Capture the cell that displays the provided text and extract its (x, y) central coordinate. 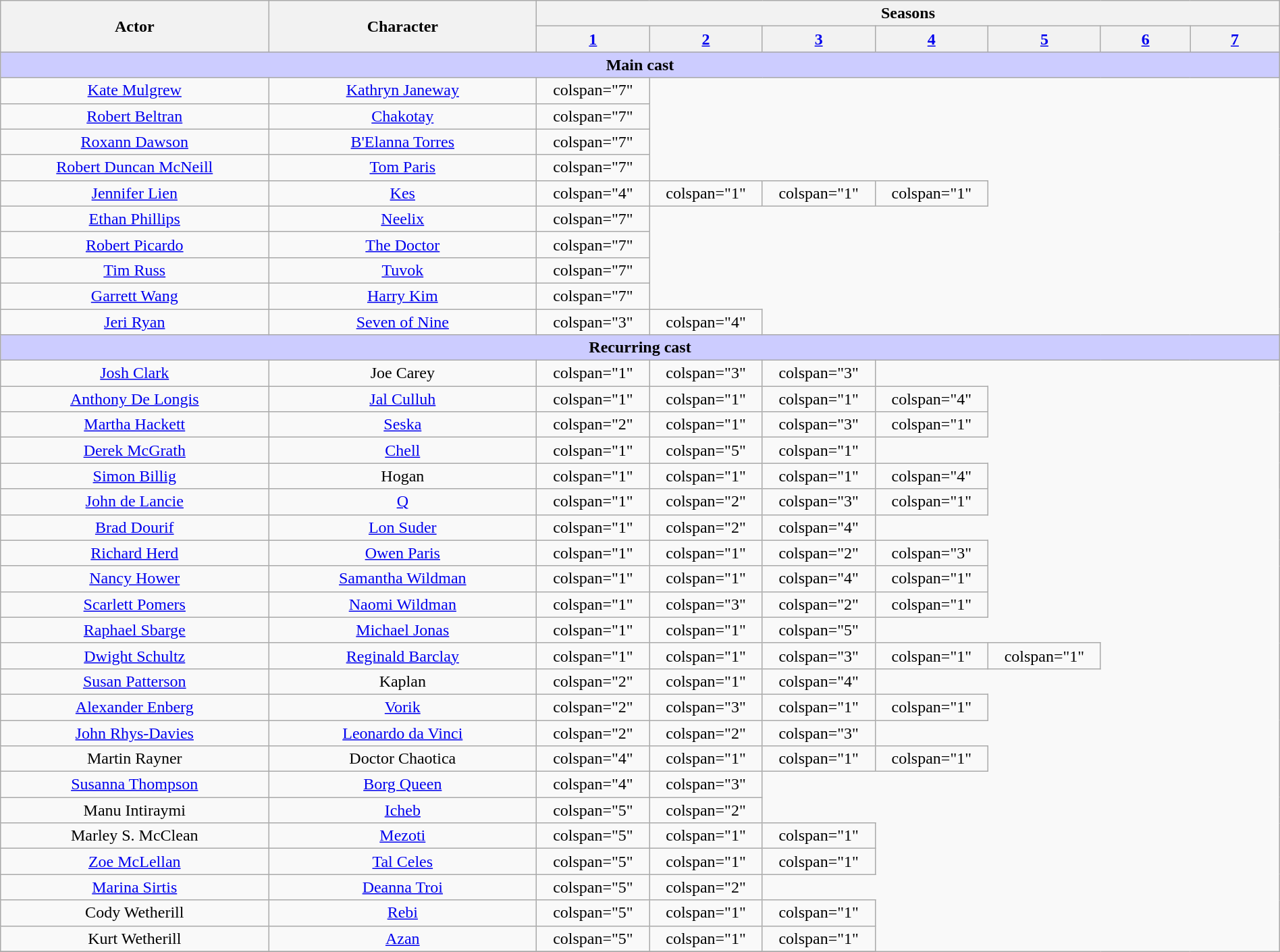
Seska (402, 425)
Seasons (908, 14)
1 (593, 39)
Doctor Chaotica (402, 759)
Marley S. McClean (135, 836)
Alexander Enberg (135, 707)
Neelix (402, 219)
The Doctor (402, 244)
Mezoti (402, 836)
Robert Beltran (135, 116)
B'Elanna Torres (402, 142)
Marina Sirtis (135, 887)
Jennifer Lien (135, 193)
Tim Russ (135, 270)
Dwight Schultz (135, 656)
Owen Paris (402, 553)
Josh Clark (135, 373)
Martin Rayner (135, 759)
3 (818, 39)
Roxann Dawson (135, 142)
Scarlett Pomers (135, 604)
Jeri Ryan (135, 322)
5 (1044, 39)
Ethan Phillips (135, 219)
Samantha Wildman (402, 579)
Jal Culluh (402, 399)
Recurring cast (640, 348)
Anthony De Longis (135, 399)
Tuvok (402, 270)
6 (1145, 39)
Hogan (402, 476)
7 (1235, 39)
Azan (402, 938)
Kathryn Janeway (402, 90)
Vorik (402, 707)
Robert Duncan McNeill (135, 167)
Manu Intiraymi (135, 810)
Kurt Wetherill (135, 938)
Deanna Troi (402, 887)
Main cast (640, 65)
Reginald Barclay (402, 656)
Character (402, 26)
Zoe McLellan (135, 862)
Kes (402, 193)
Derek McGrath (135, 450)
Chakotay (402, 116)
Rebi (402, 913)
Kate Mulgrew (135, 90)
Nancy Hower (135, 579)
Kaplan (402, 681)
Lon Suder (402, 527)
Robert Picardo (135, 244)
Michael Jonas (402, 630)
Richard Herd (135, 553)
Harry Kim (402, 296)
Icheb (402, 810)
Susan Patterson (135, 681)
Tom Paris (402, 167)
Q (402, 502)
Seven of Nine (402, 322)
Actor (135, 26)
2 (706, 39)
Leonardo da Vinci (402, 733)
4 (932, 39)
Simon Billig (135, 476)
John Rhys-Davies (135, 733)
Borg Queen (402, 785)
Raphael Sbarge (135, 630)
Martha Hackett (135, 425)
Joe Carey (402, 373)
Naomi Wildman (402, 604)
John de Lancie (135, 502)
Chell (402, 450)
Cody Wetherill (135, 913)
Garrett Wang (135, 296)
Susanna Thompson (135, 785)
Tal Celes (402, 862)
Brad Dourif (135, 527)
